Pinpoint the cell where the given text exists, returning its [x, y] midpoint coordinate. 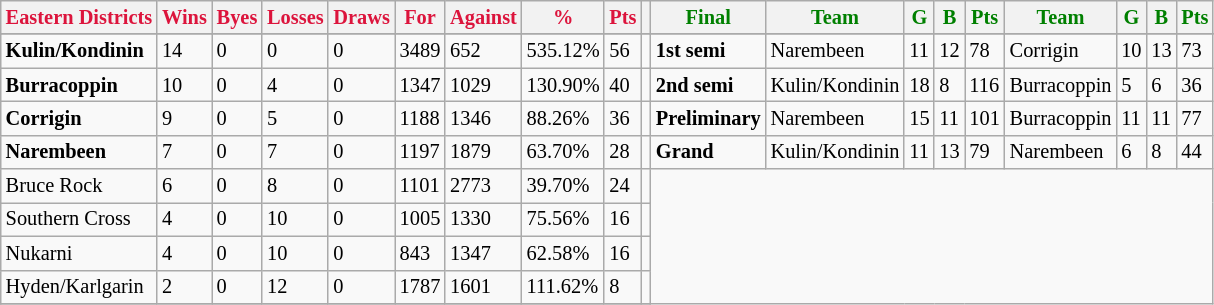
1005 [420, 219]
Byes [237, 17]
78 [984, 51]
62.58% [564, 253]
Against [484, 17]
18 [919, 85]
77 [1194, 118]
Eastern Districts [79, 17]
Losses [295, 17]
1197 [420, 152]
1879 [484, 152]
75.56% [564, 219]
24 [622, 186]
28 [622, 152]
Bruce Rock [79, 186]
2773 [484, 186]
Hyden/Karlgarin [79, 287]
Nukarni [79, 253]
Preliminary [708, 118]
2 [184, 287]
1601 [484, 287]
1101 [420, 186]
39.70% [564, 186]
1330 [484, 219]
Final [708, 17]
Draws [361, 17]
44 [1194, 152]
Wins [184, 17]
63.70% [564, 152]
15 [919, 118]
1st semi [708, 51]
843 [420, 253]
101 [984, 118]
9 [184, 118]
73 [1194, 51]
1346 [484, 118]
1188 [420, 118]
130.90% [564, 85]
Grand [708, 152]
79 [984, 152]
116 [984, 85]
56 [622, 51]
111.62% [564, 287]
1029 [484, 85]
Southern Cross [79, 219]
3489 [420, 51]
2nd semi [708, 85]
535.12% [564, 51]
40 [622, 85]
% [564, 17]
1787 [420, 287]
14 [184, 51]
For [420, 17]
652 [484, 51]
88.26% [564, 118]
